For the text-containing cell, return its midpoint in (x, y) coordinate format. 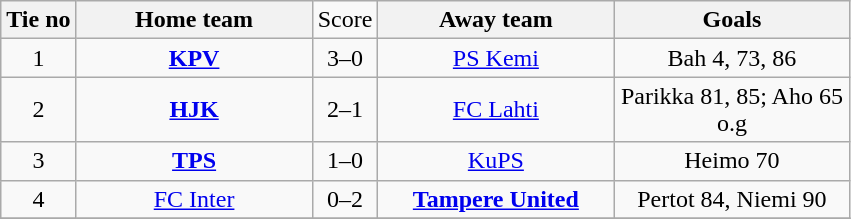
PS Kemi (496, 58)
3 (38, 161)
2 (38, 110)
4 (38, 199)
1 (38, 58)
Tampere United (496, 199)
1–0 (345, 161)
Home team (194, 20)
Bah 4, 73, 86 (732, 58)
Parikka 81, 85; Aho 65 o.g (732, 110)
HJK (194, 110)
Heimo 70 (732, 161)
Tie no (38, 20)
Pertot 84, Niemi 90 (732, 199)
FC Inter (194, 199)
KPV (194, 58)
3–0 (345, 58)
0–2 (345, 199)
FC Lahti (496, 110)
KuPS (496, 161)
TPS (194, 161)
Goals (732, 20)
Away team (496, 20)
2–1 (345, 110)
Score (345, 20)
